From the cell containing the given text, extract its center point as (X, Y) coordinate. 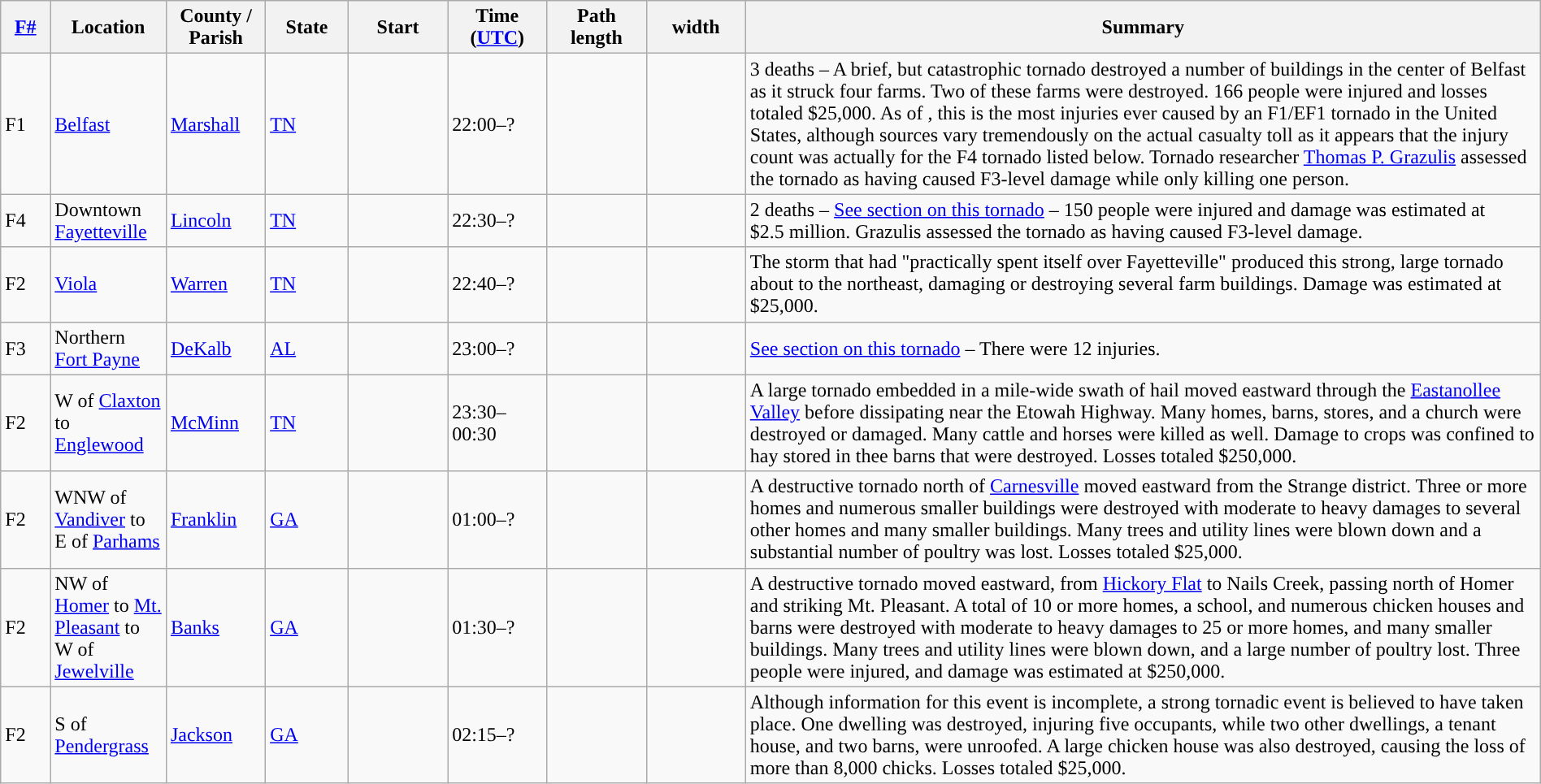
01:00–? (497, 520)
01:30–? (497, 627)
DeKalb (215, 348)
02:15–? (497, 734)
F# (26, 28)
F1 (26, 123)
width (696, 28)
Marshall (215, 123)
Start (397, 28)
Path length (597, 28)
23:30–00:30 (497, 422)
22:30–? (497, 221)
Viola (109, 284)
State (307, 28)
W of Claxton to Englewood (109, 422)
Belfast (109, 123)
Franklin (215, 520)
F4 (26, 221)
NW of Homer to Mt. Pleasant to W of Jewelville (109, 627)
AL (307, 348)
See section on this tornado – There were 12 injuries. (1143, 348)
22:40–? (497, 284)
Lincoln (215, 221)
County / Parish (215, 28)
WNW of Vandiver to E of Parhams (109, 520)
23:00–? (497, 348)
Banks (215, 627)
22:00–? (497, 123)
Downtown Fayetteville (109, 221)
Jackson (215, 734)
Location (109, 28)
S of Pendergrass (109, 734)
Northern Fort Payne (109, 348)
Warren (215, 284)
McMinn (215, 422)
Time (UTC) (497, 28)
Summary (1143, 28)
F3 (26, 348)
